Scan for the cell matching the given text and deliver its [x, y] coordinate at center. 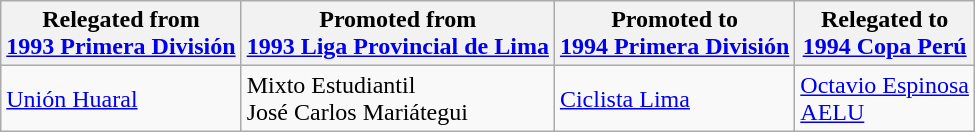
Promoted from1993 Liga Provincial de Lima [398, 34]
Relegated from1993 Primera División [121, 34]
Octavio Espinosa AELU [885, 98]
Mixto Estudiantil José Carlos Mariátegui [398, 98]
Ciclista Lima [674, 98]
Promoted to1994 Primera División [674, 34]
Relegated to1994 Copa Perú [885, 34]
Unión Huaral [121, 98]
